Provide the [X, Y] coordinate of the cell's center where the given text is located.  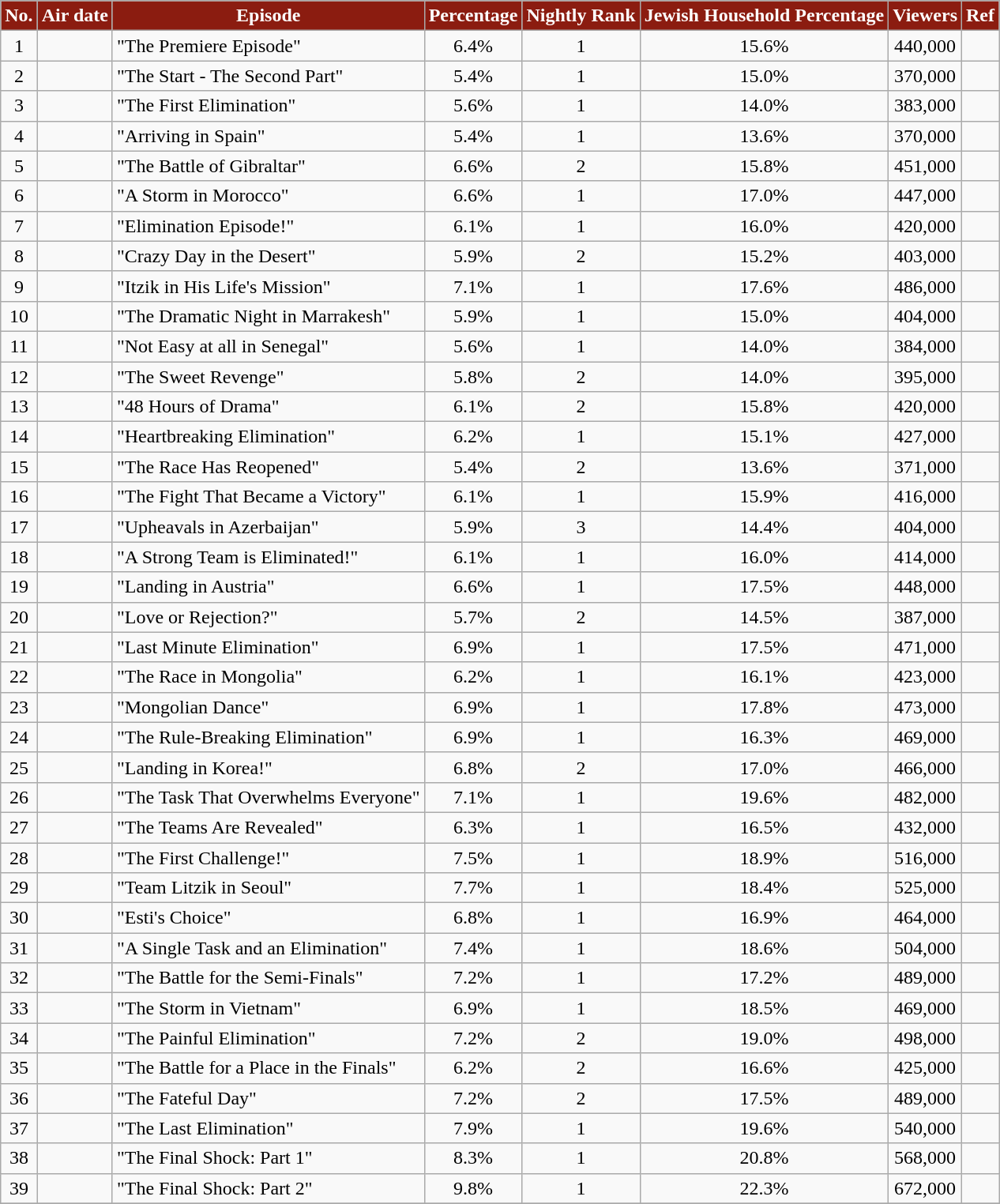
14.4% [765, 527]
26 [19, 797]
16.6% [765, 1068]
18.9% [765, 857]
28 [19, 857]
17 [19, 527]
29 [19, 888]
"The First Elimination" [269, 106]
12 [19, 377]
"The Fateful Day" [269, 1098]
7.4% [473, 948]
20 [19, 617]
"Crazy Day in the Desert" [269, 256]
Nightly Rank [581, 16]
15.6% [765, 46]
"The Battle of Gibraltar" [269, 166]
"Upheavals in Azerbaijan" [269, 527]
427,000 [926, 437]
403,000 [926, 256]
7.5% [473, 857]
466,000 [926, 767]
440,000 [926, 46]
5.8% [473, 377]
432,000 [926, 827]
18.4% [765, 888]
451,000 [926, 166]
Episode [269, 16]
395,000 [926, 377]
27 [19, 827]
568,000 [926, 1158]
8.3% [473, 1158]
6.4% [473, 46]
"Itzik in His Life's Mission" [269, 286]
38 [19, 1158]
"The Rule-Breaking Elimination" [269, 737]
9.8% [473, 1188]
18.6% [765, 948]
"Elimination Episode!" [269, 226]
540,000 [926, 1128]
371,000 [926, 467]
672,000 [926, 1188]
425,000 [926, 1068]
14.5% [765, 617]
Jewish Household Percentage [765, 16]
"The Start - The Second Part" [269, 76]
"Not Easy at all in Senegal" [269, 346]
"The Battle for the Semi-Finals" [269, 978]
16 [19, 497]
34 [19, 1038]
"The Painful Elimination" [269, 1038]
No. [19, 16]
10 [19, 316]
"The Dramatic Night in Marrakesh" [269, 316]
"The Final Shock: Part 2" [269, 1188]
"The Teams Are Revealed" [269, 827]
525,000 [926, 888]
15.2% [765, 256]
36 [19, 1098]
"Mongolian Dance" [269, 707]
15.1% [765, 437]
16.1% [765, 677]
Viewers [926, 16]
16.5% [765, 827]
24 [19, 737]
423,000 [926, 677]
13 [19, 407]
"The Race Has Reopened" [269, 467]
414,000 [926, 557]
6 [19, 196]
"The Last Elimination" [269, 1128]
"Heartbreaking Elimination" [269, 437]
387,000 [926, 617]
"A Storm in Morocco" [269, 196]
32 [19, 978]
416,000 [926, 497]
19 [19, 587]
486,000 [926, 286]
15.9% [765, 497]
39 [19, 1188]
"The Battle for a Place in the Finals" [269, 1068]
30 [19, 918]
Air date [74, 16]
37 [19, 1128]
17.2% [765, 978]
25 [19, 767]
482,000 [926, 797]
"Last Minute Elimination" [269, 647]
17.6% [765, 286]
"The Sweet Revenge" [269, 377]
"A Strong Team is Eliminated!" [269, 557]
22 [19, 677]
14 [19, 437]
35 [19, 1068]
516,000 [926, 857]
15 [19, 467]
22.3% [765, 1188]
7.7% [473, 888]
23 [19, 707]
"The Final Shock: Part 1" [269, 1158]
"The Task That Overwhelms Everyone" [269, 797]
16.3% [765, 737]
33 [19, 1008]
31 [19, 948]
"The Storm in Vietnam" [269, 1008]
19.0% [765, 1038]
21 [19, 647]
20.8% [765, 1158]
Ref [981, 16]
"Landing in Austria" [269, 587]
16.9% [765, 918]
6.3% [473, 827]
"48 Hours of Drama" [269, 407]
11 [19, 346]
"Team Litzik in Seoul" [269, 888]
7 [19, 226]
17.8% [765, 707]
448,000 [926, 587]
504,000 [926, 948]
"The Race in Mongolia" [269, 677]
18.5% [765, 1008]
8 [19, 256]
Percentage [473, 16]
384,000 [926, 346]
"A Single Task and an Elimination" [269, 948]
5.7% [473, 617]
"Esti's Choice" [269, 918]
4 [19, 136]
7.9% [473, 1128]
"The First Challenge!" [269, 857]
9 [19, 286]
"The Premiere Episode" [269, 46]
498,000 [926, 1038]
18 [19, 557]
"The Fight That Became a Victory" [269, 497]
473,000 [926, 707]
"Landing in Korea!" [269, 767]
471,000 [926, 647]
"Love or Rejection?" [269, 617]
447,000 [926, 196]
5 [19, 166]
383,000 [926, 106]
464,000 [926, 918]
"Arriving in Spain" [269, 136]
